Identify which cell holds the provided text, then report its (x, y) central coordinate. 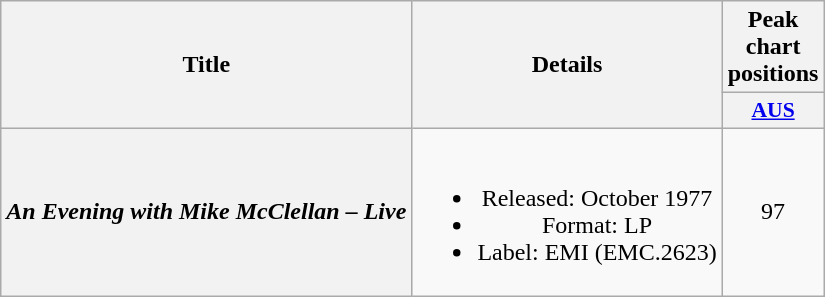
97 (773, 212)
Details (567, 65)
AUS (773, 111)
An Evening with Mike McClellan – Live (206, 212)
Released: October 1977Format: LPLabel: EMI (EMC.2623) (567, 212)
Title (206, 65)
Peak chart positions (773, 47)
